Detect which cell encompasses the target text, then output its (x, y) center coordinate. 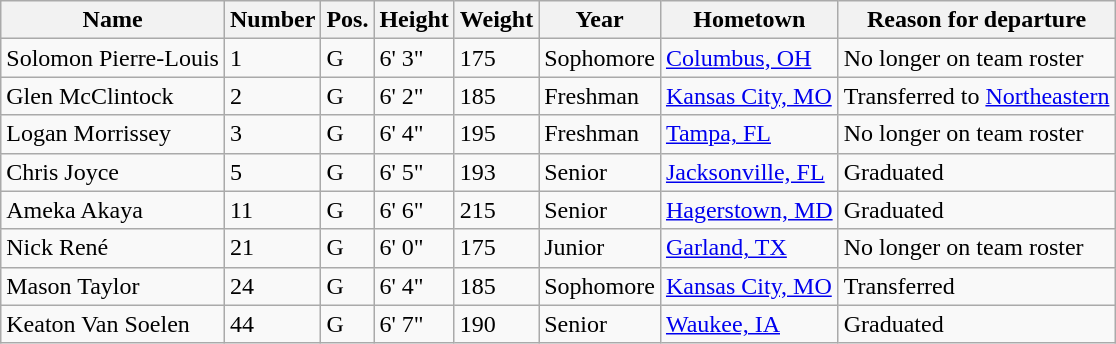
Weight (496, 20)
Year (600, 20)
Logan Morrissey (113, 134)
Jacksonville, FL (749, 172)
Hagerstown, MD (749, 210)
193 (496, 172)
Name (113, 20)
6' 2" (414, 96)
Chris Joyce (113, 172)
Transferred (976, 286)
Waukee, IA (749, 324)
6' 0" (414, 248)
Keaton Van Soelen (113, 324)
24 (272, 286)
Mason Taylor (113, 286)
Hometown (749, 20)
Pos. (348, 20)
Solomon Pierre-Louis (113, 58)
6' 5" (414, 172)
Junior (600, 248)
21 (272, 248)
2 (272, 96)
Columbus, OH (749, 58)
6' 6" (414, 210)
190 (496, 324)
5 (272, 172)
195 (496, 134)
6' 3" (414, 58)
44 (272, 324)
1 (272, 58)
3 (272, 134)
Glen McClintock (113, 96)
Ameka Akaya (113, 210)
Number (272, 20)
Garland, TX (749, 248)
Transferred to Northeastern (976, 96)
215 (496, 210)
Reason for departure (976, 20)
11 (272, 210)
Nick René (113, 248)
Tampa, FL (749, 134)
Height (414, 20)
6' 7" (414, 324)
